From the cell containing the given text, extract its center point as [X, Y] coordinate. 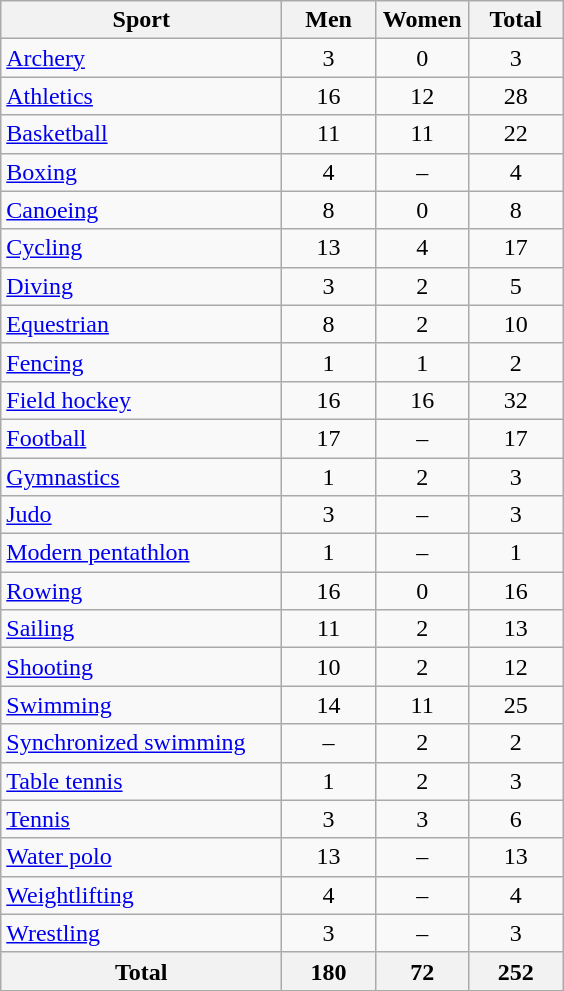
14 [329, 705]
Rowing [142, 591]
Field hockey [142, 400]
25 [516, 705]
Diving [142, 286]
Swimming [142, 705]
Women [422, 20]
Sport [142, 20]
Shooting [142, 667]
32 [516, 400]
Men [329, 20]
Basketball [142, 134]
Tennis [142, 819]
28 [516, 96]
22 [516, 134]
Gymnastics [142, 477]
Athletics [142, 96]
Wrestling [142, 933]
Sailing [142, 629]
Equestrian [142, 324]
Archery [142, 58]
Weightlifting [142, 895]
6 [516, 819]
Synchronized swimming [142, 743]
Fencing [142, 362]
72 [422, 971]
5 [516, 286]
Boxing [142, 172]
Table tennis [142, 781]
Modern pentathlon [142, 553]
Judo [142, 515]
Cycling [142, 248]
Canoeing [142, 210]
Water polo [142, 857]
252 [516, 971]
180 [329, 971]
Football [142, 438]
